Output the (x, y) coordinate of the center of the cell containing the given text.  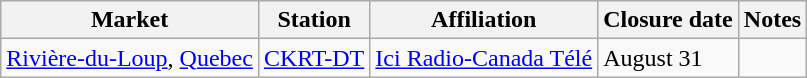
CKRT-DT (314, 58)
August 31 (668, 58)
Affiliation (484, 20)
Notes (772, 20)
Market (130, 20)
Rivière-du-Loup, Quebec (130, 58)
Closure date (668, 20)
Ici Radio-Canada Télé (484, 58)
Station (314, 20)
